Return [X, Y] of the center of cell containing provided text 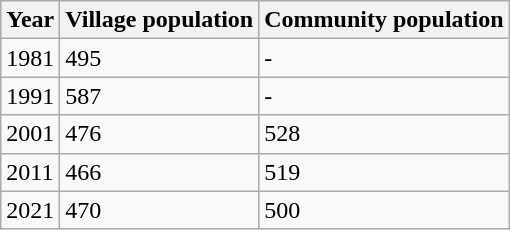
2001 [30, 134]
519 [384, 172]
495 [160, 58]
2021 [30, 210]
2011 [30, 172]
Village population [160, 20]
500 [384, 210]
528 [384, 134]
1981 [30, 58]
1991 [30, 96]
587 [160, 96]
Year [30, 20]
Community population [384, 20]
470 [160, 210]
466 [160, 172]
476 [160, 134]
